Return [x, y] of the center of cell containing provided text 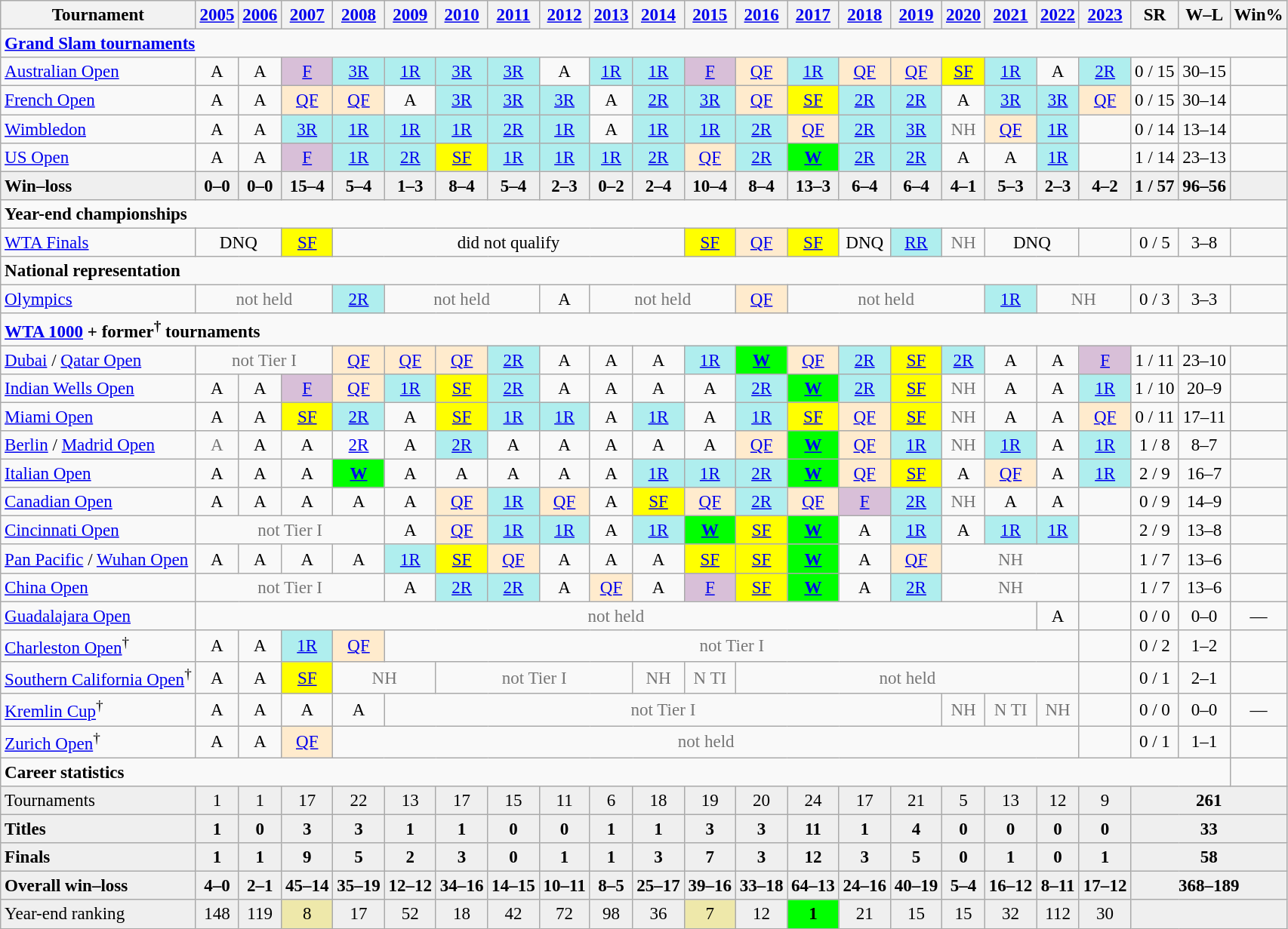
17–12 [1105, 886]
32 [1010, 915]
58 [1209, 857]
35–19 [359, 886]
Year-end championships [644, 214]
8–5 [612, 886]
French Open [98, 100]
Dubai / Qatar Open [98, 360]
13–3 [813, 186]
2013 [612, 15]
30–14 [1204, 100]
Cincinnati Open [98, 531]
2022 [1058, 15]
Miami Open [98, 417]
4 [916, 829]
Italian Open [98, 474]
0 / 14 [1155, 129]
34–16 [461, 886]
2012 [565, 15]
2005 [217, 15]
WTA Finals [98, 243]
112 [1058, 915]
RR [916, 243]
2020 [963, 15]
Charleston Open† [98, 646]
30–15 [1204, 72]
22 [359, 801]
16–12 [1010, 886]
Win% [1259, 15]
Australian Open [98, 72]
2019 [916, 15]
National representation [644, 271]
2006 [260, 15]
Pan Pacific / Wuhan Open [98, 559]
Grand Slam tournaments [644, 44]
10–4 [710, 186]
Berlin / Madrid Open [98, 445]
98 [612, 915]
13–14 [1204, 129]
368–189 [1209, 886]
16–7 [1204, 474]
4–1 [963, 186]
Finals [98, 857]
2016 [761, 15]
W–L [1204, 15]
1 / 11 [1155, 360]
24–16 [864, 886]
WTA 1000 + former† tournaments [644, 330]
3–3 [1204, 300]
6 [612, 801]
Tournament [98, 15]
Kremlin Cup† [98, 710]
Tournaments [98, 801]
10–11 [565, 886]
2011 [513, 15]
33–18 [761, 886]
8–7 [1204, 445]
23–10 [1204, 360]
0–2 [612, 186]
1–3 [410, 186]
8 [307, 915]
148 [217, 915]
2017 [813, 15]
52 [410, 915]
2010 [461, 15]
2015 [710, 15]
14–9 [1204, 502]
Olympics [98, 300]
19 [710, 801]
1–1 [1204, 742]
2021 [1010, 15]
1 / 14 [1155, 158]
25–17 [658, 886]
Indian Wells Open [98, 389]
261 [1209, 801]
12–12 [410, 886]
4–0 [217, 886]
119 [260, 915]
Year-end ranking [98, 915]
Canadian Open [98, 502]
Southern California Open† [98, 678]
0 / 2 [1155, 646]
1 / 57 [1155, 186]
Guadalajara Open [98, 616]
Overall win–loss [98, 886]
64–13 [813, 886]
40–19 [916, 886]
0 / 3 [1155, 300]
2018 [864, 15]
13–8 [1204, 531]
0 / 11 [1155, 417]
72 [565, 915]
42 [513, 915]
0 / 9 [1155, 502]
96–56 [1204, 186]
45–14 [307, 886]
36 [658, 915]
24 [813, 801]
17–11 [1204, 417]
0 / 5 [1155, 243]
China Open [98, 588]
US Open [98, 158]
5–3 [1010, 186]
2007 [307, 15]
Career statistics [616, 772]
20–9 [1204, 389]
Wimbledon [98, 129]
23–13 [1204, 158]
14–15 [513, 886]
Win–loss [98, 186]
1 / 8 [1155, 445]
2009 [410, 15]
33 [1209, 829]
1 / 10 [1155, 389]
2 [410, 857]
2008 [359, 15]
20 [761, 801]
Zurich Open† [98, 742]
8–11 [1058, 886]
2–4 [658, 186]
Titles [98, 829]
2023 [1105, 15]
3–8 [1204, 243]
15–4 [307, 186]
39–16 [710, 886]
2014 [658, 15]
4–2 [1105, 186]
did not qualify [509, 243]
30 [1105, 915]
SR [1155, 15]
1–2 [1204, 646]
